Find where the given text appears and provide that cell's center as (x, y) coordinate. 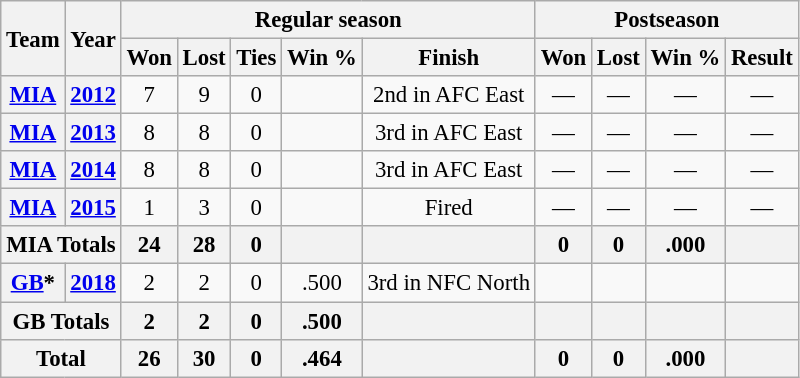
30 (204, 358)
.464 (322, 358)
2014 (93, 170)
Postseason (666, 20)
Regular season (328, 20)
Team (33, 38)
Year (93, 38)
Fired (448, 208)
28 (204, 245)
7 (149, 95)
9 (204, 95)
3 (204, 208)
GB Totals (61, 321)
MIA Totals (61, 245)
Result (762, 58)
2018 (93, 283)
2012 (93, 95)
2013 (93, 133)
Finish (448, 58)
2nd in AFC East (448, 95)
1 (149, 208)
Total (61, 358)
Ties (256, 58)
GB* (33, 283)
26 (149, 358)
2015 (93, 208)
24 (149, 245)
3rd in NFC North (448, 283)
